Output the [x, y] coordinate of the center of the cell containing the given text.  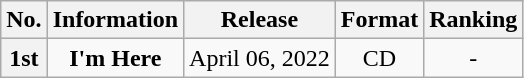
Format [379, 20]
No. [24, 20]
- [474, 58]
Release [260, 20]
Ranking [474, 20]
Information [115, 20]
CD [379, 58]
I'm Here [115, 58]
1st [24, 58]
April 06, 2022 [260, 58]
